Find where the given text appears and provide that cell's center as [X, Y] coordinate. 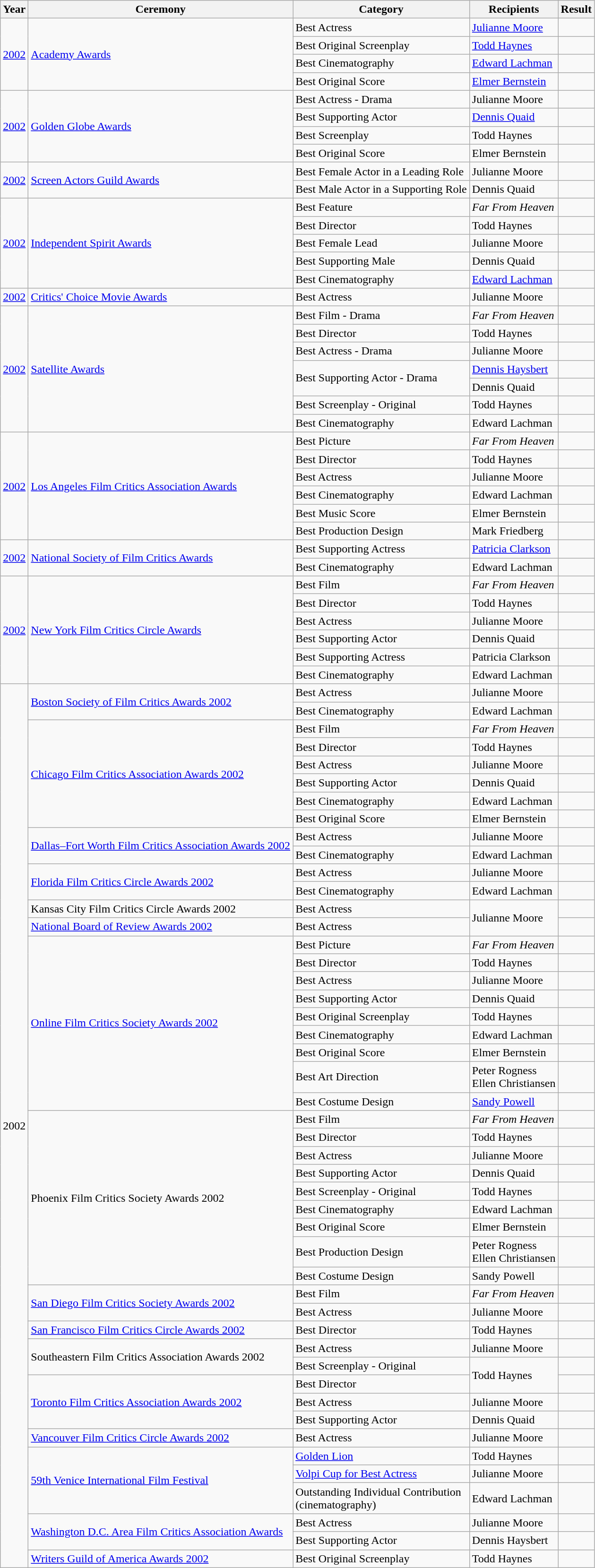
Satellite Awards [161, 369]
Ceremony [161, 9]
Critics' Choice Movie Awards [161, 297]
Golden Globe Awards [161, 126]
Best Screenplay [381, 135]
Best Feature [381, 207]
Academy Awards [161, 54]
Year [14, 9]
Dallas–Fort Worth Film Critics Association Awards 2002 [161, 846]
Boston Society of Film Critics Awards 2002 [161, 702]
San Francisco Film Critics Circle Awards 2002 [161, 1330]
Best Film - Drama [381, 315]
Best Female Actor in a Leading Role [381, 171]
Writers Guild of America Awards 2002 [161, 1559]
Independent Spirit Awards [161, 243]
Kansas City Film Critics Circle Awards 2002 [161, 909]
Best Supporting Male [381, 261]
Best Female Lead [381, 243]
New York Film Critics Circle Awards [161, 630]
59th Venice International Film Festival [161, 1480]
Golden Lion [381, 1456]
Screen Actors Guild Awards [161, 180]
Outstanding Individual Contribution(cinematography) [381, 1498]
Southeastern Film Critics Association Awards 2002 [161, 1357]
Washington D.C. Area Film Critics Association Awards [161, 1532]
Best Supporting Actor - Drama [381, 378]
Los Angeles Film Critics Association Awards [161, 486]
Best Music Score [381, 513]
Online Film Critics Society Awards 2002 [161, 1023]
San Diego Film Critics Society Awards 2002 [161, 1303]
Category [381, 9]
Toronto Film Critics Association Awards 2002 [161, 1402]
Mark Friedberg [514, 531]
Best Art Direction [381, 1077]
Chicago Film Critics Association Awards 2002 [161, 774]
National Board of Review Awards 2002 [161, 927]
Best Male Actor in a Supporting Role [381, 189]
Recipients [514, 9]
Volpi Cup for Best Actress [381, 1474]
Result [576, 9]
Vancouver Film Critics Circle Awards 2002 [161, 1438]
Phoenix Film Critics Society Awards 2002 [161, 1198]
Florida Film Critics Circle Awards 2002 [161, 882]
National Society of Film Critics Awards [161, 558]
